Identify which cell holds the provided text, then report its (x, y) central coordinate. 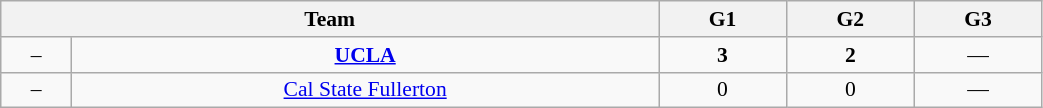
UCLA (366, 55)
Team (330, 19)
G3 (978, 19)
G1 (723, 19)
2 (850, 55)
Cal State Fullerton (366, 90)
3 (723, 55)
G2 (850, 19)
